Find where the given text appears and provide that cell's center as (X, Y) coordinate. 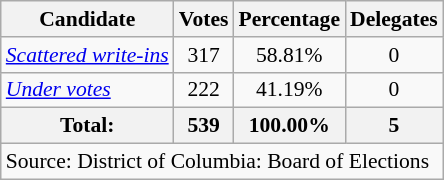
Percentage (289, 19)
222 (204, 90)
58.81% (289, 55)
Delegates (394, 19)
Source: District of Columbia: Board of Elections (222, 162)
41.19% (289, 90)
Under votes (88, 90)
Scattered write-ins (88, 55)
539 (204, 126)
Votes (204, 19)
Total: (88, 126)
5 (394, 126)
100.00% (289, 126)
317 (204, 55)
Candidate (88, 19)
